Capture the cell that displays the provided text and extract its [X, Y] central coordinate. 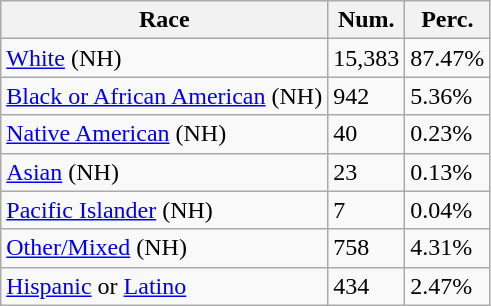
0.04% [448, 210]
Perc. [448, 20]
434 [366, 286]
Race [164, 20]
40 [366, 134]
White (NH) [164, 58]
Native American (NH) [164, 134]
Num. [366, 20]
5.36% [448, 96]
4.31% [448, 248]
0.23% [448, 134]
Other/Mixed (NH) [164, 248]
758 [366, 248]
7 [366, 210]
15,383 [366, 58]
Asian (NH) [164, 172]
0.13% [448, 172]
2.47% [448, 286]
23 [366, 172]
Black or African American (NH) [164, 96]
942 [366, 96]
Hispanic or Latino [164, 286]
87.47% [448, 58]
Pacific Islander (NH) [164, 210]
